Scan for the cell matching the given text and deliver its [x, y] coordinate at center. 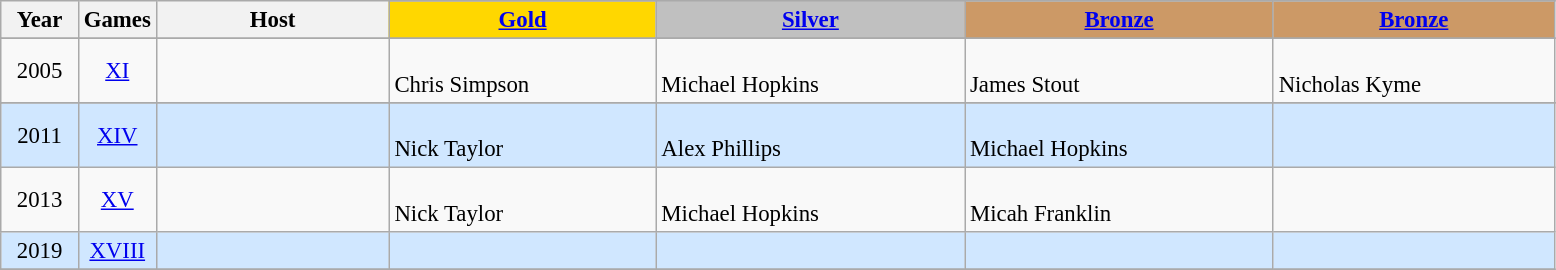
XV [117, 200]
Micah Franklin [1120, 200]
Host [272, 20]
Games [117, 20]
James Stout [1120, 72]
2011 [40, 136]
XIV [117, 136]
Year [40, 20]
2005 [40, 72]
XI [117, 72]
2013 [40, 200]
Nicholas Kyme [1414, 72]
Gold [522, 20]
2019 [40, 251]
Silver [810, 20]
Alex Phillips [810, 136]
XVIII [117, 251]
Chris Simpson [522, 72]
